Pinpoint the cell where the given text exists, returning its (x, y) midpoint coordinate. 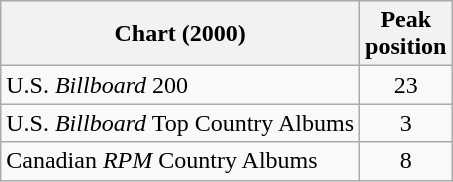
Canadian RPM Country Albums (180, 161)
3 (406, 123)
Chart (2000) (180, 34)
U.S. Billboard 200 (180, 85)
Peakposition (406, 34)
23 (406, 85)
8 (406, 161)
U.S. Billboard Top Country Albums (180, 123)
